Search for the cell housing the specified text and yield its [X, Y] center coordinate. 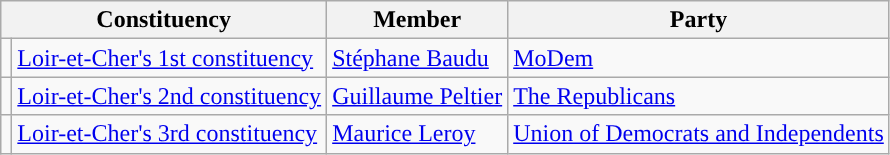
Loir-et-Cher's 3rd constituency [170, 134]
Member [418, 20]
Loir-et-Cher's 1st constituency [170, 58]
Party [699, 20]
Loir-et-Cher's 2nd constituency [170, 96]
Maurice Leroy [418, 134]
Stéphane Baudu [418, 58]
MoDem [699, 58]
Guillaume Peltier [418, 96]
Constituency [164, 20]
Union of Democrats and Independents [699, 134]
The Republicans [699, 96]
